Locate the cell with the specified text and output its [x, y] center coordinate. 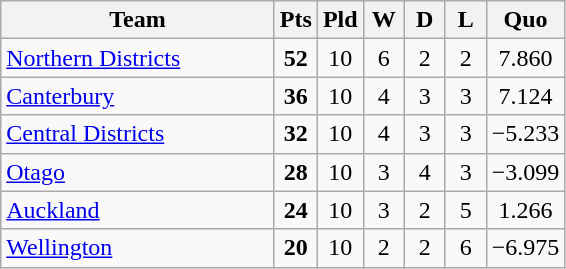
−6.975 [526, 248]
−5.233 [526, 134]
52 [296, 58]
24 [296, 210]
D [424, 20]
Northern Districts [138, 58]
5 [466, 210]
Wellington [138, 248]
7.860 [526, 58]
36 [296, 96]
Central Districts [138, 134]
−3.099 [526, 172]
Quo [526, 20]
L [466, 20]
7.124 [526, 96]
28 [296, 172]
Team [138, 20]
Canterbury [138, 96]
Pld [340, 20]
Auckland [138, 210]
Otago [138, 172]
Pts [296, 20]
1.266 [526, 210]
32 [296, 134]
20 [296, 248]
W [384, 20]
